For the text-containing cell, return its midpoint in [x, y] coordinate format. 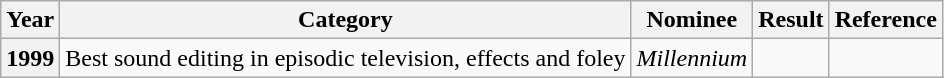
Millennium [692, 58]
Nominee [692, 20]
1999 [30, 58]
Result [791, 20]
Best sound editing in episodic television, effects and foley [346, 58]
Category [346, 20]
Year [30, 20]
Reference [886, 20]
